Detect which cell encompasses the target text, then output its [x, y] center coordinate. 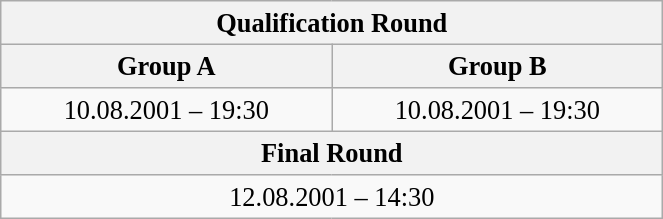
Group B [498, 66]
Qualification Round [332, 22]
Group A [166, 66]
12.08.2001 – 14:30 [332, 197]
Final Round [332, 153]
